Identify which cell holds the provided text, then report its [x, y] central coordinate. 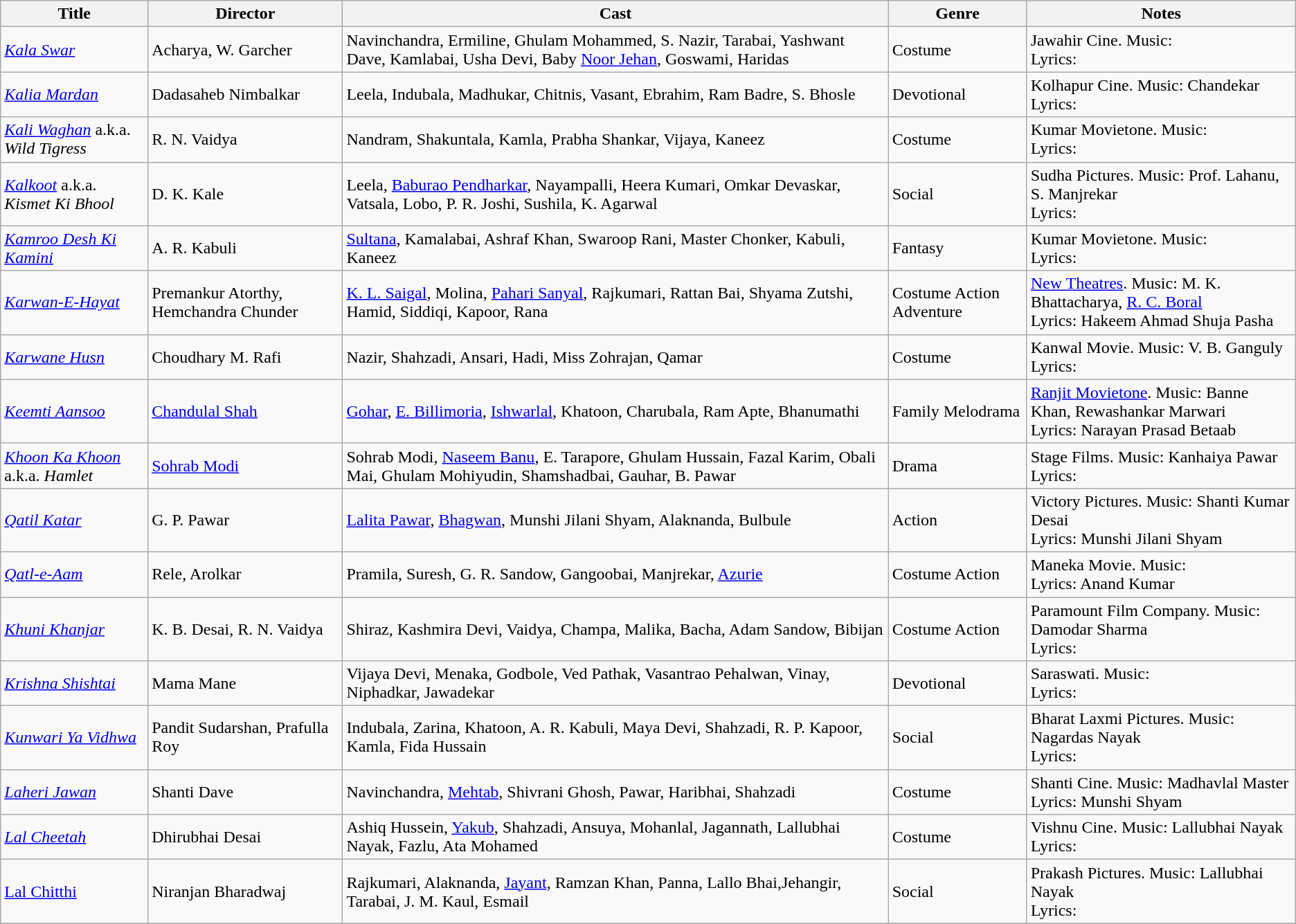
Acharya, W. Garcher [245, 50]
Navinchandra, Ermiline, Ghulam Mohammed, S. Nazir, Tarabai, Yashwant Dave, Kamlabai, Usha Devi, Baby Noor Jehan, Goswami, Haridas [615, 50]
Rele, Arolkar [245, 574]
Kali Waghan a.k.a. Wild Tigress [75, 140]
Sultana, Kamalabai, Ashraf Khan, Swaroop Rani, Master Chonker, Kabuli, Kaneez [615, 248]
Mama Mane [245, 684]
Action [957, 520]
Indubala, Zarina, Khatoon, A. R. Kabuli, Maya Devi, Shahzadi, R. P. Kapoor, Kamla, Fida Hussain [615, 738]
Costume Action Adventure [957, 302]
Qatl-e-Aam [75, 574]
Victory Pictures. Music: Shanti Kumar DesaiLyrics: Munshi Jilani Shyam [1161, 520]
A. R. Kabuli [245, 248]
Lal Chitthi [75, 891]
Paramount Film Company. Music: Damodar SharmaLyrics: [1161, 628]
Family Melodrama [957, 411]
Navinchandra, Mehtab, Shivrani Ghosh, Pawar, Haribhai, Shahzadi [615, 792]
G. P. Pawar [245, 520]
Maneka Movie. Music: Lyrics: Anand Kumar [1161, 574]
Kalia Mardan [75, 94]
New Theatres. Music: M. K. Bhattacharya, R. C. BoralLyrics: Hakeem Ahmad Shuja Pasha [1161, 302]
Shanti Cine. Music: Madhavlal MasterLyrics: Munshi Shyam [1161, 792]
Khoon Ka Khoon a.k.a. Hamlet [75, 465]
Chandulal Shah [245, 411]
Genre [957, 14]
Director [245, 14]
Nandram, Shakuntala, Kamla, Prabha Shankar, Vijaya, Kaneez [615, 140]
R. N. Vaidya [245, 140]
Title [75, 14]
Pramila, Suresh, G. R. Sandow, Gangoobai, Manjrekar, Azurie [615, 574]
Lalita Pawar, Bhagwan, Munshi Jilani Shyam, Alaknanda, Bulbule [615, 520]
Notes [1161, 14]
Ashiq Hussein, Yakub, Shahzadi, Ansuya, Mohanlal, Jagannath, Lallubhai Nayak, Fazlu, Ata Mohamed [615, 837]
Vijaya Devi, Menaka, Godbole, Ved Pathak, Vasantrao Pehalwan, Vinay, Niphadkar, Jawadekar [615, 684]
Rajkumari, Alaknanda, Jayant, Ramzan Khan, Panna, Lallo Bhai,Jehangir, Tarabai, J. M. Kaul, Esmail [615, 891]
Ranjit Movietone. Music: Banne Khan, Rewashankar MarwariLyrics: Narayan Prasad Betaab [1161, 411]
Prakash Pictures. Music: Lallubhai NayakLyrics: [1161, 891]
Sohrab Modi [245, 465]
Nazir, Shahzadi, Ansari, Hadi, Miss Zohrajan, Qamar [615, 357]
Shanti Dave [245, 792]
Kunwari Ya Vidhwa [75, 738]
Khuni Khanjar [75, 628]
K. B. Desai, R. N. Vaidya [245, 628]
Kamroo Desh Ki Kamini [75, 248]
Niranjan Bharadwaj [245, 891]
Jawahir Cine. Music: Lyrics: [1161, 50]
Sudha Pictures. Music: Prof. Lahanu, S. ManjrekarLyrics: [1161, 194]
Bharat Laxmi Pictures. Music: Nagardas Nayak Lyrics: [1161, 738]
D. K. Kale [245, 194]
Sohrab Modi, Naseem Banu, E. Tarapore, Ghulam Hussain, Fazal Karim, Obali Mai, Ghulam Mohiyudin, Shamshadbai, Gauhar, B. Pawar [615, 465]
Pandit Sudarshan, Prafulla Roy [245, 738]
Leela, Indubala, Madhukar, Chitnis, Vasant, Ebrahim, Ram Badre, S. Bhosle [615, 94]
Kanwal Movie. Music: V. B. GangulyLyrics: [1161, 357]
Keemti Aansoo [75, 411]
K. L. Saigal, Molina, Pahari Sanyal, Rajkumari, Rattan Bai, Shyama Zutshi, Hamid, Siddiqi, Kapoor, Rana [615, 302]
Karwane Husn [75, 357]
Qatil Katar [75, 520]
Cast [615, 14]
Shiraz, Kashmira Devi, Vaidya, Champa, Malika, Bacha, Adam Sandow, Bibijan [615, 628]
Premankur Atorthy, Hemchandra Chunder [245, 302]
Laheri Jawan [75, 792]
Karwan-E-Hayat [75, 302]
Drama [957, 465]
Gohar, E. Billimoria, Ishwarlal, Khatoon, Charubala, Ram Apte, Bhanumathi [615, 411]
Choudhary M. Rafi [245, 357]
Krishna Shishtai [75, 684]
Saraswati. Music: Lyrics: [1161, 684]
Kalkoot a.k.a. Kismet Ki Bhool [75, 194]
Lal Cheetah [75, 837]
Leela, Baburao Pendharkar, Nayampalli, Heera Kumari, Omkar Devaskar, Vatsala, Lobo, P. R. Joshi, Sushila, K. Agarwal [615, 194]
Kala Swar [75, 50]
Stage Films. Music: Kanhaiya PawarLyrics: [1161, 465]
Dhirubhai Desai [245, 837]
Dadasaheb Nimbalkar [245, 94]
Vishnu Cine. Music: Lallubhai NayakLyrics: [1161, 837]
Fantasy [957, 248]
Kolhapur Cine. Music: ChandekarLyrics: [1161, 94]
